Capture the cell that displays the provided text and extract its [x, y] central coordinate. 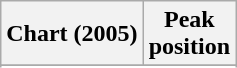
Peakposition [189, 34]
Chart (2005) [72, 34]
